Identify which cell holds the provided text, then report its (X, Y) central coordinate. 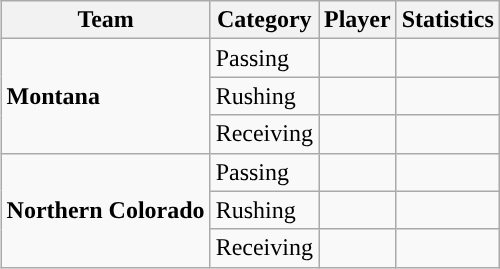
Player (357, 20)
Team (106, 20)
Statistics (448, 20)
Montana (106, 96)
Northern Colorado (106, 210)
Category (264, 20)
